Extract the [X, Y] coordinate from the center of the cell holding the provided text.  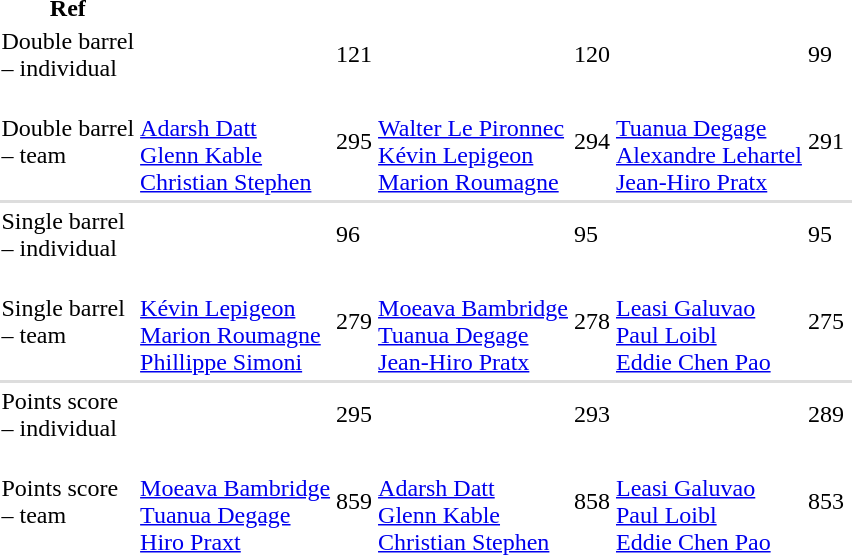
Leasi GaluvaoPaul LoiblEddie Chen Pao [708, 322]
Walter Le PironnecKévin LepigeonMarion Roumagne [474, 142]
120 [592, 54]
99 [826, 54]
289 [826, 414]
96 [354, 234]
Points score – individual [68, 414]
Single barrel – team [68, 322]
291 [826, 142]
278 [592, 322]
279 [354, 322]
Kévin LepigeonMarion RoumagnePhillippe Simoni [236, 322]
294 [592, 142]
121 [354, 54]
293 [592, 414]
Single barrel – individual [68, 234]
275 [826, 322]
Adarsh DattGlenn KableChristian Stephen [236, 142]
Double barrel – individual [68, 54]
Tuanua DegageAlexandre LehartelJean-Hiro Pratx [708, 142]
Double barrel – team [68, 142]
Moeava BambridgeTuanua DegageJean-Hiro Pratx [474, 322]
